Scan for the cell matching the given text and deliver its (X, Y) coordinate at center. 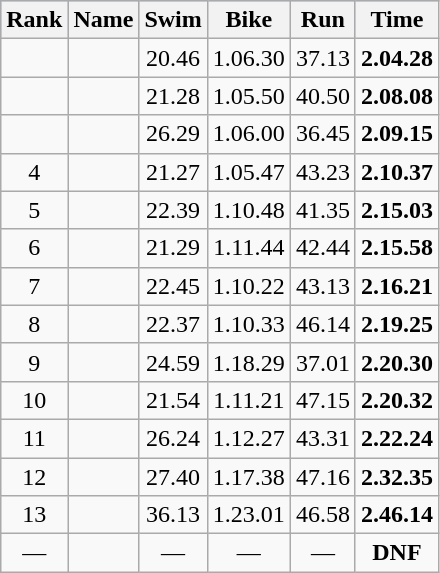
2.08.08 (396, 96)
2.09.15 (396, 134)
1.11.21 (248, 400)
43.23 (322, 172)
40.50 (322, 96)
1.06.00 (248, 134)
10 (34, 400)
2.19.25 (396, 324)
27.40 (173, 477)
47.16 (322, 477)
1.06.30 (248, 58)
Time (396, 20)
1.12.27 (248, 438)
1.10.48 (248, 210)
6 (34, 248)
DNF (396, 553)
24.59 (173, 362)
2.10.37 (396, 172)
2.22.24 (396, 438)
46.14 (322, 324)
22.37 (173, 324)
1.23.01 (248, 515)
37.01 (322, 362)
Bike (248, 20)
Rank (34, 20)
1.17.38 (248, 477)
7 (34, 286)
22.39 (173, 210)
1.10.33 (248, 324)
1.10.22 (248, 286)
21.54 (173, 400)
2.46.14 (396, 515)
13 (34, 515)
26.29 (173, 134)
12 (34, 477)
2.15.58 (396, 248)
43.13 (322, 286)
Name (104, 20)
36.45 (322, 134)
21.28 (173, 96)
21.29 (173, 248)
20.46 (173, 58)
4 (34, 172)
9 (34, 362)
11 (34, 438)
26.24 (173, 438)
1.05.47 (248, 172)
46.58 (322, 515)
2.16.21 (396, 286)
8 (34, 324)
43.31 (322, 438)
41.35 (322, 210)
47.15 (322, 400)
2.20.30 (396, 362)
Swim (173, 20)
1.18.29 (248, 362)
5 (34, 210)
2.15.03 (396, 210)
Run (322, 20)
2.20.32 (396, 400)
2.04.28 (396, 58)
22.45 (173, 286)
36.13 (173, 515)
37.13 (322, 58)
42.44 (322, 248)
21.27 (173, 172)
1.11.44 (248, 248)
2.32.35 (396, 477)
1.05.50 (248, 96)
